Pinpoint the cell where the given text exists, returning its [X, Y] midpoint coordinate. 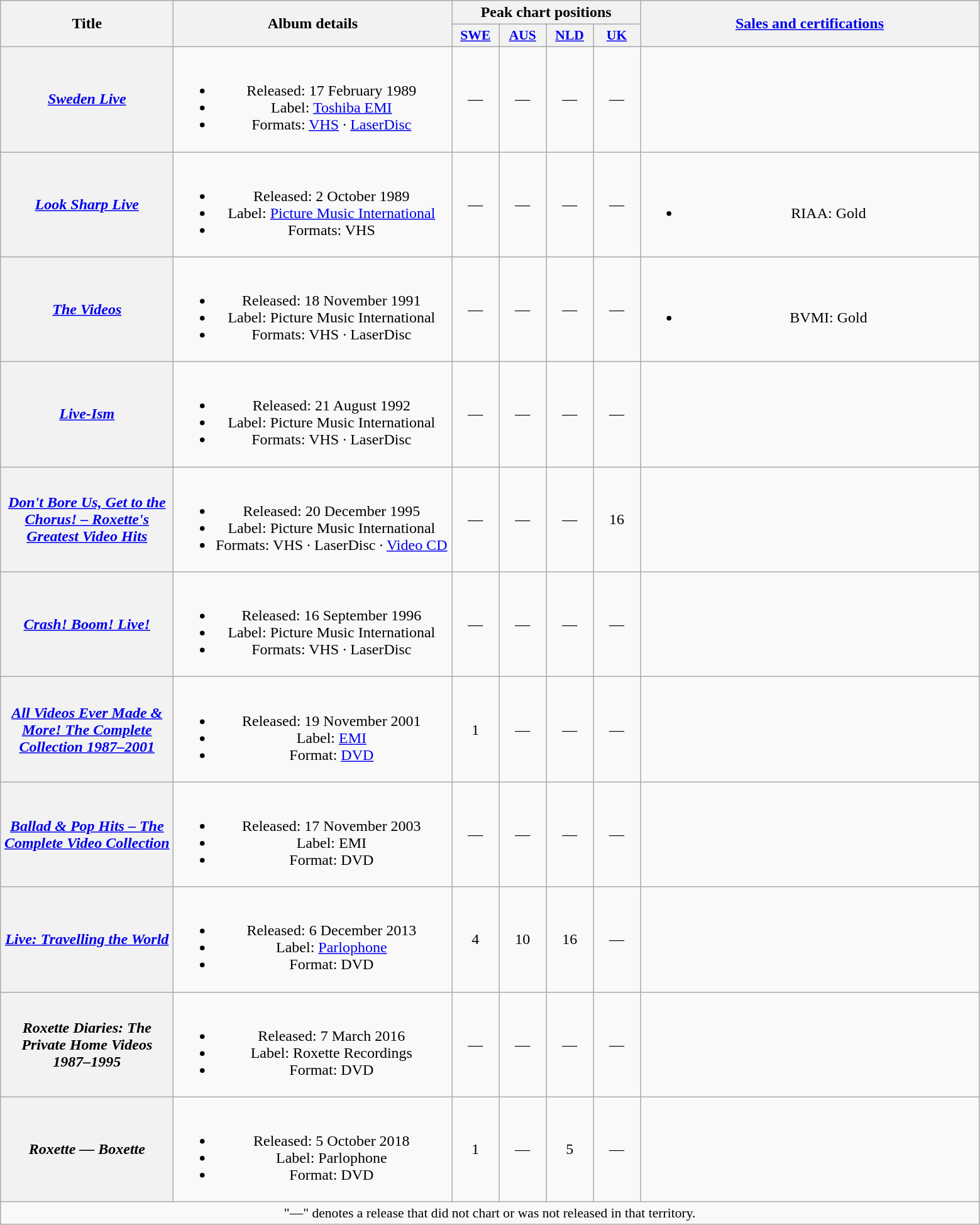
Released: 17 November 2003Label: EMIFormat: DVD [313, 835]
Released: 5 October 2018Label: ParlophoneFormat: DVD [313, 1149]
"—" denotes a release that did not chart or was not released in that territory. [490, 1213]
RIAA: Gold [810, 205]
Released: 17 February 1989Label: Toshiba EMIFormats: VHS · LaserDisc [313, 99]
The Videos [87, 309]
Sales and certifications [810, 24]
AUS [523, 36]
Peak chart positions [546, 13]
Title [87, 24]
Released: 18 November 1991Label: Picture Music InternationalFormats: VHS · LaserDisc [313, 309]
5 [570, 1149]
Sweden Live [87, 99]
BVMI: Gold [810, 309]
Look Sharp Live [87, 205]
Released: 2 October 1989Label: Picture Music InternationalFormats: VHS [313, 205]
Released: 6 December 2013Label: ParlophoneFormat: DVD [313, 939]
Crash! Boom! Live! [87, 625]
All Videos Ever Made & More! The Complete Collection 1987–2001 [87, 729]
Album details [313, 24]
Released: 7 March 2016Label: Roxette RecordingsFormat: DVD [313, 1045]
Released: 16 September 1996Label: Picture Music InternationalFormats: VHS · LaserDisc [313, 625]
Live: Travelling the World [87, 939]
Ballad & Pop Hits – The Complete Video Collection [87, 835]
4 [475, 939]
Released: 20 December 1995Label: Picture Music InternationalFormats: VHS · LaserDisc · Video CD [313, 519]
Released: 19 November 2001Label: EMIFormat: DVD [313, 729]
SWE [475, 36]
Roxette — Boxette [87, 1149]
10 [523, 939]
Released: 21 August 1992Label: Picture Music InternationalFormats: VHS · LaserDisc [313, 415]
NLD [570, 36]
Live-Ism [87, 415]
UK [617, 36]
Don't Bore Us, Get to the Chorus! – Roxette's Greatest Video Hits [87, 519]
Roxette Diaries: The Private Home Videos 1987–1995 [87, 1045]
